Detect which cell encompasses the target text, then output its [X, Y] center coordinate. 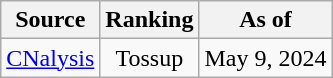
Source [50, 20]
May 9, 2024 [266, 58]
CNalysis [50, 58]
Ranking [150, 20]
Tossup [150, 58]
As of [266, 20]
